Provide the [x, y] coordinate of the cell's center where the given text is located.  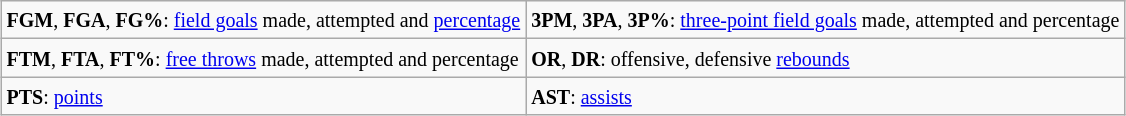
3PM, 3PA, 3P%: three-point field goals made, attempted and percentage [826, 20]
OR, DR: offensive, defensive rebounds [826, 58]
PTS: points [264, 96]
FGM, FGA, FG%: field goals made, attempted and percentage [264, 20]
AST: assists [826, 96]
FTM, FTA, FT%: free throws made, attempted and percentage [264, 58]
